Locate the cell with the specified text and output its (x, y) center coordinate. 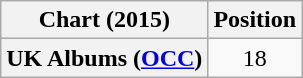
Position (255, 20)
Chart (2015) (104, 20)
UK Albums (OCC) (104, 58)
18 (255, 58)
